Return the [X, Y] coordinate for the center point of the cell that contains the specified text.  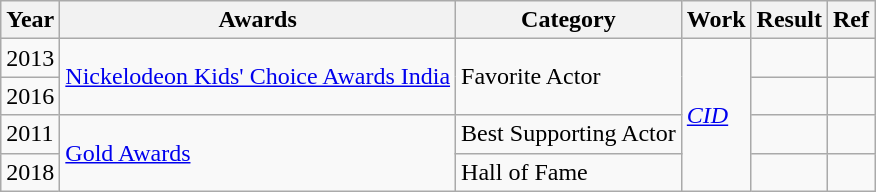
CID [716, 115]
Category [569, 20]
Awards [258, 20]
Gold Awards [258, 153]
Work [716, 20]
Favorite Actor [569, 77]
Nickelodeon Kids' Choice Awards India [258, 77]
Result [789, 20]
2011 [30, 134]
Year [30, 20]
2016 [30, 96]
Hall of Fame [569, 172]
2013 [30, 58]
2018 [30, 172]
Best Supporting Actor [569, 134]
Ref [850, 20]
